Determine the [X, Y] coordinate at the center of the cell enclosing the given text.  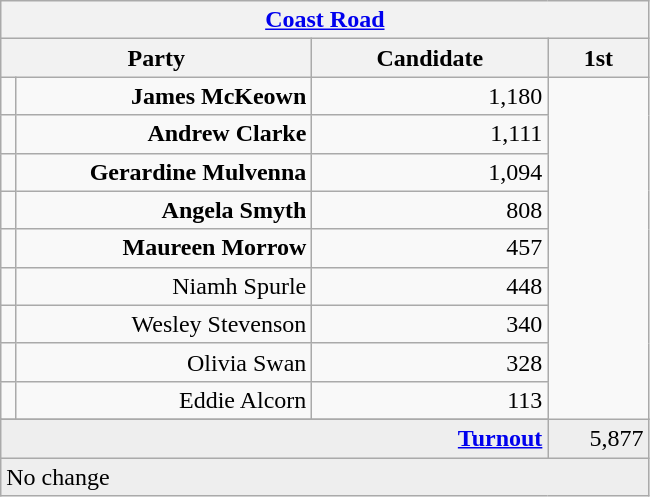
1,111 [430, 134]
Angela Smyth [164, 210]
448 [430, 286]
Party [156, 58]
1st [598, 58]
No change [325, 477]
Eddie Alcorn [164, 400]
Maureen Morrow [164, 248]
340 [430, 324]
5,877 [598, 438]
808 [430, 210]
Andrew Clarke [164, 134]
Olivia Swan [164, 362]
1,180 [430, 96]
328 [430, 362]
457 [430, 248]
Coast Road [325, 20]
Turnout [274, 438]
1,094 [430, 172]
113 [430, 400]
Candidate [430, 58]
Wesley Stevenson [164, 324]
James McKeown [164, 96]
Niamh Spurle [164, 286]
Gerardine Mulvenna [164, 172]
